Locate the cell with the specified text and output its (x, y) center coordinate. 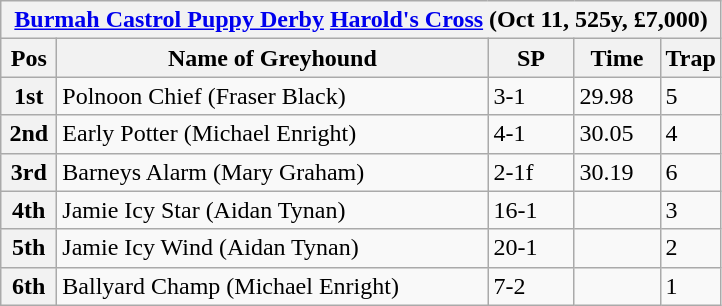
4-1 (531, 134)
Jamie Icy Star (Aidan Tynan) (272, 210)
3rd (29, 172)
1st (29, 96)
30.05 (617, 134)
30.19 (617, 172)
Polnoon Chief (Fraser Black) (272, 96)
Early Potter (Michael Enright) (272, 134)
2-1f (531, 172)
Pos (29, 58)
SP (531, 58)
6 (690, 172)
5 (690, 96)
Barneys Alarm (Mary Graham) (272, 172)
Jamie Icy Wind (Aidan Tynan) (272, 248)
1 (690, 286)
7-2 (531, 286)
3-1 (531, 96)
29.98 (617, 96)
Burmah Castrol Puppy Derby Harold's Cross (Oct 11, 525y, £7,000) (362, 20)
Name of Greyhound (272, 58)
20-1 (531, 248)
Ballyard Champ (Michael Enright) (272, 286)
5th (29, 248)
6th (29, 286)
2 (690, 248)
3 (690, 210)
16-1 (531, 210)
2nd (29, 134)
4th (29, 210)
Time (617, 58)
Trap (690, 58)
4 (690, 134)
